From the cell containing the given text, extract its center point as [X, Y] coordinate. 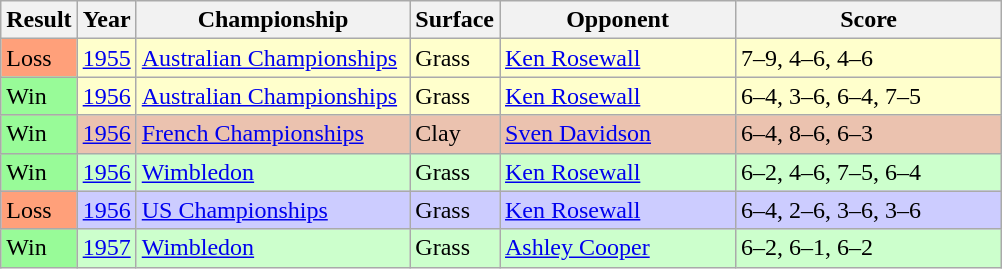
Clay [455, 134]
7–9, 4–6, 4–6 [869, 58]
6–2, 4–6, 7–5, 6–4 [869, 172]
6–4, 3–6, 6–4, 7–5 [869, 96]
1955 [106, 58]
Sven Davidson [618, 134]
Opponent [618, 20]
Year [106, 20]
Result [39, 20]
Score [869, 20]
6–4, 8–6, 6–3 [869, 134]
Championship [273, 20]
French Championships [273, 134]
1957 [106, 248]
Surface [455, 20]
6–2, 6–1, 6–2 [869, 248]
US Championships [273, 210]
6–4, 2–6, 3–6, 3–6 [869, 210]
Ashley Cooper [618, 248]
